Capture the cell that displays the provided text and extract its [x, y] central coordinate. 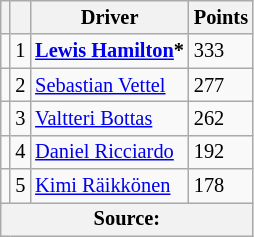
178 [221, 186]
Driver [110, 17]
4 [20, 152]
277 [221, 85]
Kimi Räikkönen [110, 186]
Daniel Ricciardo [110, 152]
192 [221, 152]
Points [221, 17]
Sebastian Vettel [110, 85]
3 [20, 118]
Source: [127, 219]
Lewis Hamilton* [110, 51]
333 [221, 51]
Valtteri Bottas [110, 118]
5 [20, 186]
262 [221, 118]
2 [20, 85]
1 [20, 51]
